Identify which cell holds the provided text, then report its [x, y] central coordinate. 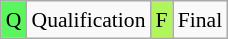
F [162, 20]
Qualification [89, 20]
Final [200, 20]
Q [14, 20]
